Search for the cell housing the specified text and yield its [X, Y] center coordinate. 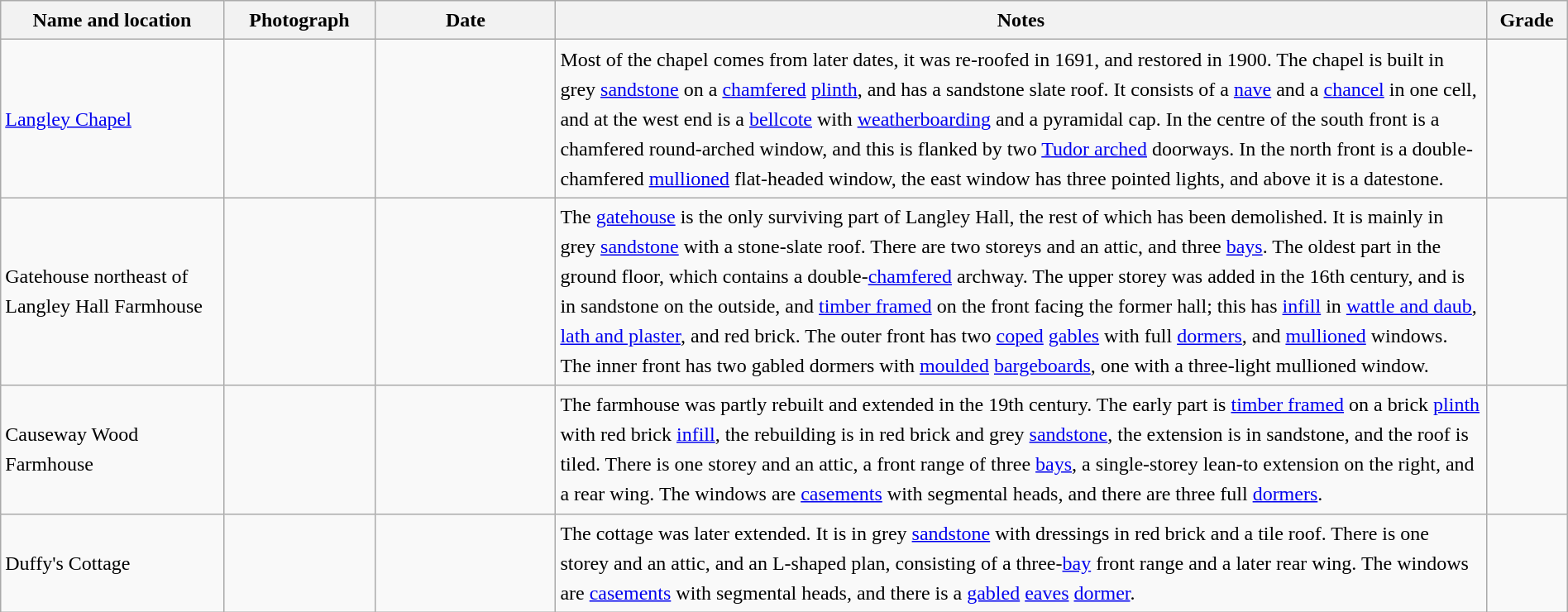
Duffy's Cottage [112, 562]
Photograph [299, 20]
Langley Chapel [112, 119]
Causeway Wood Farmhouse [112, 450]
Grade [1527, 20]
Name and location [112, 20]
Gatehouse northeast of Langley Hall Farmhouse [112, 291]
Date [466, 20]
Notes [1021, 20]
